Locate the cell with the specified text and output its (X, Y) center coordinate. 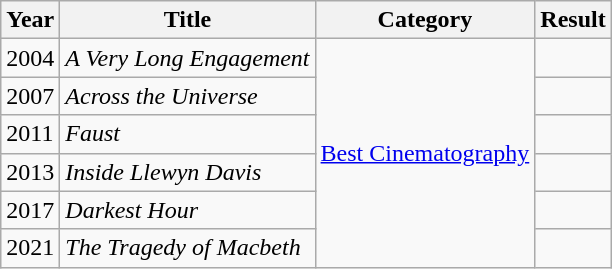
2017 (30, 210)
2021 (30, 248)
Year (30, 20)
Title (188, 20)
Inside Llewyn Davis (188, 172)
2004 (30, 58)
Result (573, 20)
2011 (30, 134)
2013 (30, 172)
Darkest Hour (188, 210)
Faust (188, 134)
Best Cinematography (425, 153)
2007 (30, 96)
The Tragedy of Macbeth (188, 248)
A Very Long Engagement (188, 58)
Category (425, 20)
Across the Universe (188, 96)
